Identify which cell holds the provided text, then report its (X, Y) central coordinate. 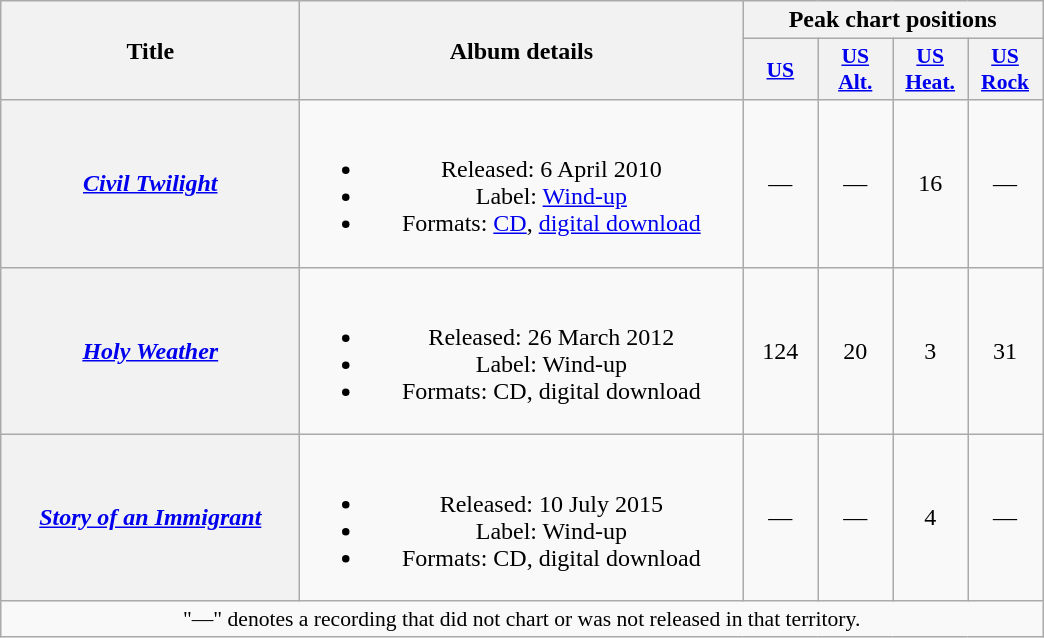
Civil Twilight (150, 184)
Released: 26 March 2012Label: Wind-upFormats: CD, digital download (522, 350)
31 (1006, 350)
Released: 10 July 2015Label: Wind-upFormats: CD, digital download (522, 518)
Released: 6 April 2010Label: Wind-upFormats: CD, digital download (522, 184)
USHeat. (930, 70)
4 (930, 518)
Holy Weather (150, 350)
Title (150, 50)
20 (856, 350)
Album details (522, 50)
"—" denotes a recording that did not chart or was not released in that territory. (522, 619)
124 (780, 350)
USRock (1006, 70)
USAlt. (856, 70)
3 (930, 350)
US (780, 70)
16 (930, 184)
Story of an Immigrant (150, 518)
Peak chart positions (893, 20)
